Determine the [x, y] coordinate at the center of the cell enclosing the given text.  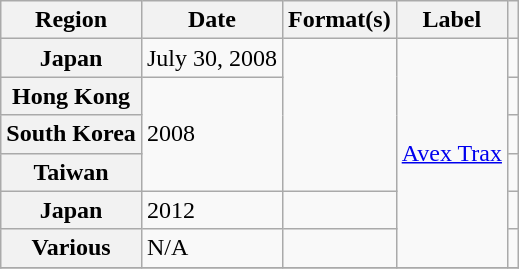
Hong Kong [72, 96]
2012 [212, 210]
Taiwan [72, 172]
N/A [212, 248]
Region [72, 20]
2008 [212, 134]
Various [72, 248]
Label [452, 20]
South Korea [72, 134]
Format(s) [339, 20]
Date [212, 20]
July 30, 2008 [212, 58]
Avex Trax [452, 153]
